Detect which cell encompasses the target text, then output its (X, Y) center coordinate. 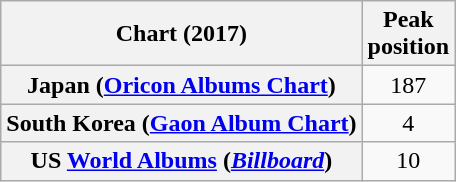
4 (408, 123)
Japan (Oricon Albums Chart) (182, 85)
US World Albums (Billboard) (182, 161)
South Korea (Gaon Album Chart) (182, 123)
Peakposition (408, 34)
187 (408, 85)
Chart (2017) (182, 34)
10 (408, 161)
